Return the [x, y] coordinate for the center point of the cell that contains the specified text.  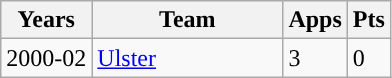
Apps [315, 20]
3 [315, 58]
Years [46, 20]
Pts [368, 20]
Ulster [188, 58]
2000-02 [46, 58]
0 [368, 58]
Team [188, 20]
